Extract the [X, Y] coordinate from the center of the cell holding the provided text.  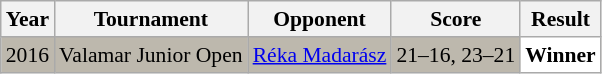
Tournament [151, 19]
Réka Madarász [320, 55]
Winner [560, 55]
Score [456, 19]
Valamar Junior Open [151, 55]
Year [28, 19]
Result [560, 19]
21–16, 23–21 [456, 55]
2016 [28, 55]
Opponent [320, 19]
